Pinpoint the cell where the given text exists, returning its (x, y) midpoint coordinate. 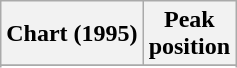
Peakposition (189, 34)
Chart (1995) (72, 34)
